Locate the cell with the specified text and output its [X, Y] center coordinate. 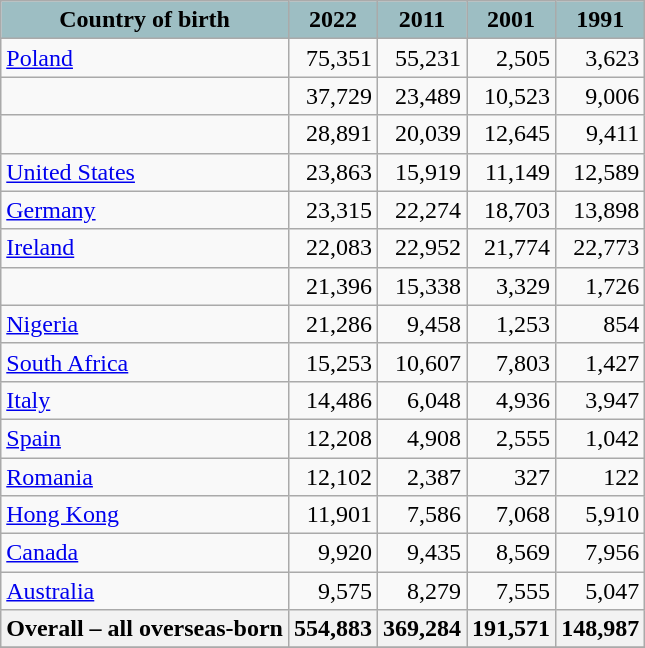
191,571 [512, 629]
1,253 [512, 324]
3,623 [600, 58]
21,286 [332, 324]
21,774 [512, 248]
12,645 [512, 134]
9,435 [422, 553]
Spain [145, 438]
369,284 [422, 629]
6,048 [422, 400]
2022 [332, 20]
23,863 [332, 172]
South Africa [145, 362]
2011 [422, 20]
Poland [145, 58]
1991 [600, 20]
15,919 [422, 172]
11,149 [512, 172]
9,411 [600, 134]
7,068 [512, 515]
3,329 [512, 286]
854 [600, 324]
15,338 [422, 286]
8,569 [512, 553]
9,575 [332, 591]
5,910 [600, 515]
9,006 [600, 96]
21,396 [332, 286]
22,083 [332, 248]
122 [600, 477]
8,279 [422, 591]
10,607 [422, 362]
23,489 [422, 96]
5,047 [600, 591]
11,901 [332, 515]
Nigeria [145, 324]
12,102 [332, 477]
7,555 [512, 591]
327 [512, 477]
Canada [145, 553]
9,458 [422, 324]
9,920 [332, 553]
4,908 [422, 438]
1,726 [600, 286]
Germany [145, 210]
75,351 [332, 58]
7,956 [600, 553]
148,987 [600, 629]
Australia [145, 591]
28,891 [332, 134]
37,729 [332, 96]
Romania [145, 477]
Country of birth [145, 20]
13,898 [600, 210]
55,231 [422, 58]
Hong Kong [145, 515]
18,703 [512, 210]
1,427 [600, 362]
22,274 [422, 210]
14,486 [332, 400]
7,586 [422, 515]
2,555 [512, 438]
12,208 [332, 438]
2,505 [512, 58]
3,947 [600, 400]
1,042 [600, 438]
10,523 [512, 96]
Italy [145, 400]
22,952 [422, 248]
4,936 [512, 400]
Ireland [145, 248]
12,589 [600, 172]
United States [145, 172]
22,773 [600, 248]
2,387 [422, 477]
554,883 [332, 629]
Overall – all overseas-born [145, 629]
2001 [512, 20]
7,803 [512, 362]
15,253 [332, 362]
23,315 [332, 210]
20,039 [422, 134]
